Determine the (X, Y) coordinate at the center of the cell enclosing the given text.  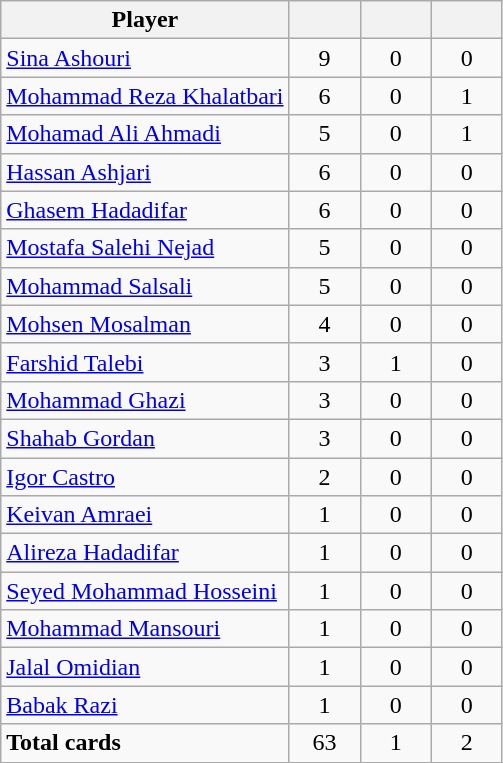
Igor Castro (145, 477)
Ghasem Hadadifar (145, 210)
Keivan Amraei (145, 515)
Mohamad Ali Ahmadi (145, 134)
Mohammad Mansouri (145, 629)
Mostafa Salehi Nejad (145, 248)
Sina Ashouri (145, 58)
Seyed Mohammad Hosseini (145, 591)
Shahab Gordan (145, 438)
Mohsen Mosalman (145, 324)
Total cards (145, 743)
Mohammad Salsali (145, 286)
Babak Razi (145, 705)
Player (145, 20)
63 (324, 743)
9 (324, 58)
Mohammad Reza Khalatbari (145, 96)
Farshid Talebi (145, 362)
Alireza Hadadifar (145, 553)
Jalal Omidian (145, 667)
Hassan Ashjari (145, 172)
Mohammad Ghazi (145, 400)
4 (324, 324)
